Identify which cell holds the provided text, then report its [x, y] central coordinate. 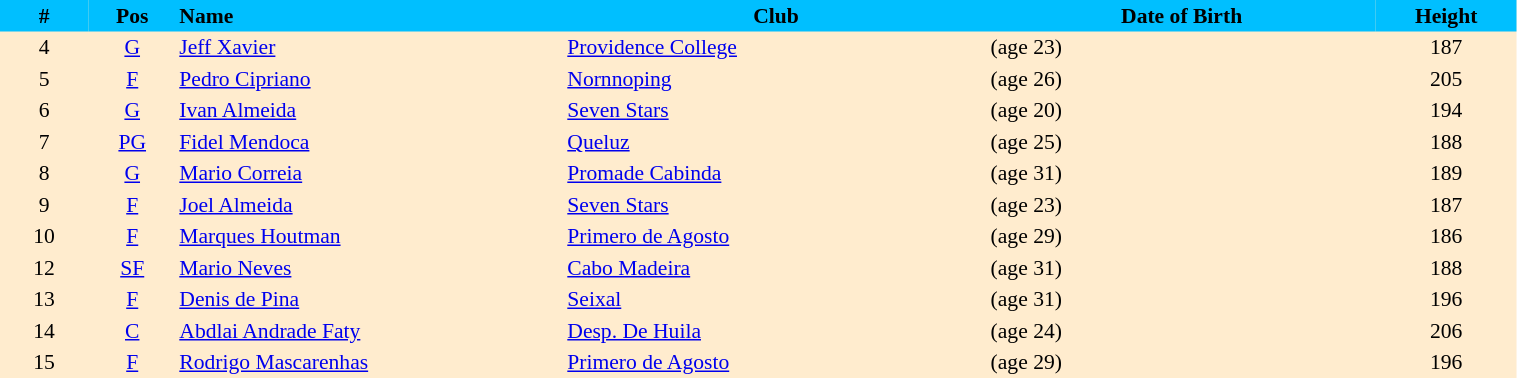
SF [132, 268]
Marques Houtman [370, 236]
Seixal [776, 300]
Ivan Almeida [370, 110]
194 [1446, 110]
6 [44, 110]
(age 25) [1182, 142]
Joel Almeida [370, 205]
Date of Birth [1182, 16]
Club [776, 16]
8 [44, 174]
Pedro Cipriano [370, 79]
Denis de Pina [370, 300]
Cabo Madeira [776, 268]
Promade Cabinda [776, 174]
10 [44, 236]
Name [370, 16]
Queluz [776, 142]
Nornnoping [776, 79]
205 [1446, 79]
15 [44, 362]
(age 20) [1182, 110]
Desp. De Huila [776, 331]
189 [1446, 174]
Mario Neves [370, 268]
4 [44, 48]
12 [44, 268]
5 [44, 79]
7 [44, 142]
Fidel Mendoca [370, 142]
Jeff Xavier [370, 48]
206 [1446, 331]
Height [1446, 16]
C [132, 331]
(age 26) [1182, 79]
14 [44, 331]
# [44, 16]
Pos [132, 16]
9 [44, 205]
Rodrigo Mascarenhas [370, 362]
13 [44, 300]
186 [1446, 236]
PG [132, 142]
Providence College [776, 48]
(age 24) [1182, 331]
Mario Correia [370, 174]
Abdlai Andrade Faty [370, 331]
